Find where the given text appears and provide that cell's center as (X, Y) coordinate. 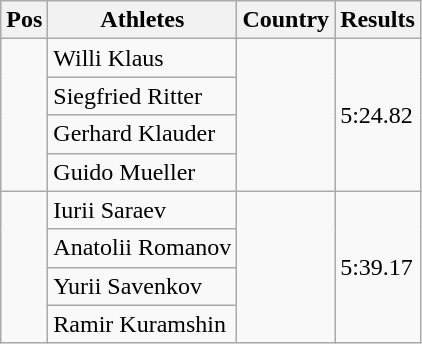
Yurii Savenkov (142, 286)
Athletes (142, 20)
Gerhard Klauder (142, 134)
Siegfried Ritter (142, 96)
5:24.82 (378, 115)
Ramir Kuramshin (142, 324)
Anatolii Romanov (142, 248)
Iurii Saraev (142, 210)
5:39.17 (378, 267)
Country (286, 20)
Pos (24, 20)
Willi Klaus (142, 58)
Results (378, 20)
Guido Mueller (142, 172)
